Search for the cell housing the specified text and yield its [X, Y] center coordinate. 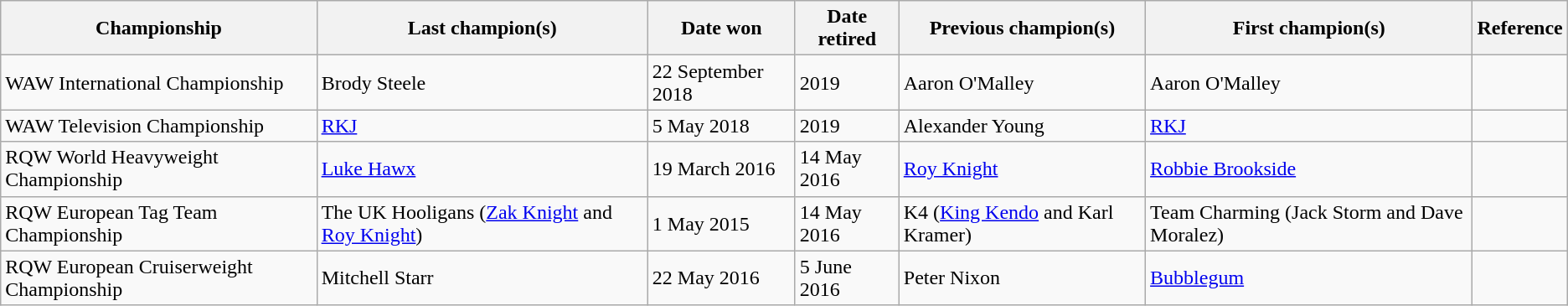
The UK Hooligans (Zak Knight and Roy Knight) [482, 223]
Championship [159, 29]
Peter Nixon [1022, 278]
22 May 2016 [721, 278]
Alexander Young [1022, 126]
22 September 2018 [721, 82]
Date retired [847, 29]
Bubblegum [1309, 278]
Mitchell Starr [482, 278]
First champion(s) [1309, 29]
Last champion(s) [482, 29]
RQW World Heavyweight Championship [159, 169]
WAW Television Championship [159, 126]
Robbie Brookside [1309, 169]
Date won [721, 29]
Luke Hawx [482, 169]
RQW European Tag Team Championship [159, 223]
Previous champion(s) [1022, 29]
Roy Knight [1022, 169]
K4 (King Kendo and Karl Kramer) [1022, 223]
WAW International Championship [159, 82]
5 June 2016 [847, 278]
RQW European Cruiserweight Championship [159, 278]
Reference [1519, 29]
1 May 2015 [721, 223]
Brody Steele [482, 82]
19 March 2016 [721, 169]
Team Charming (Jack Storm and Dave Moralez) [1309, 223]
5 May 2018 [721, 126]
